Return the [X, Y] coordinate for the center point of the cell that contains the specified text.  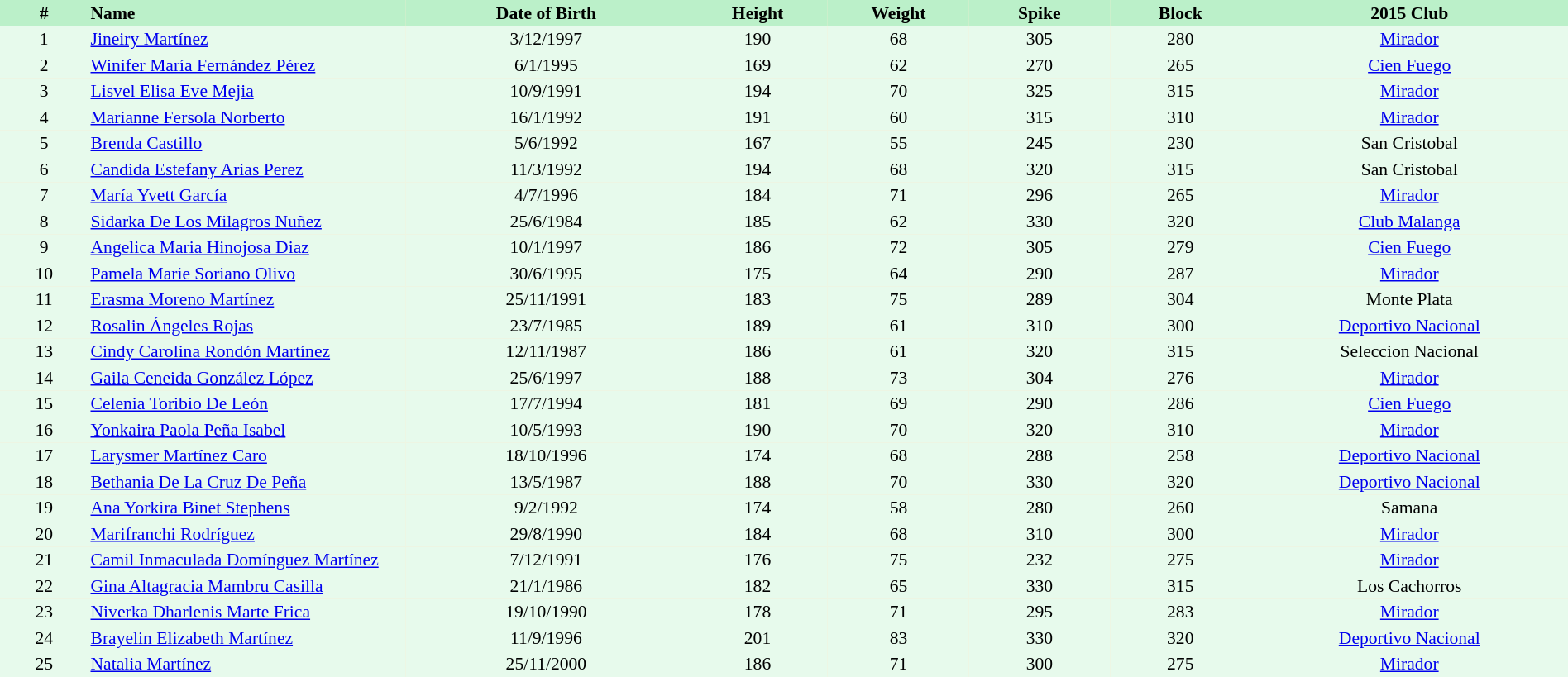
12 [44, 326]
287 [1180, 274]
13 [44, 352]
6/1/1995 [546, 65]
2015 Club [1409, 13]
Celenia Toribio De León [246, 403]
9/2/1992 [546, 508]
58 [898, 508]
Cindy Carolina Rondón Martínez [246, 352]
191 [758, 117]
10 [44, 274]
Weight [898, 13]
289 [1040, 299]
Yonkaira Paola Peña Isabel [246, 430]
11/9/1996 [546, 638]
65 [898, 586]
55 [898, 144]
4/7/1996 [546, 195]
73 [898, 378]
189 [758, 326]
Club Malanga [1409, 222]
275 [1180, 560]
182 [758, 586]
7/12/1991 [546, 560]
279 [1180, 248]
25/6/1997 [546, 378]
17 [44, 456]
24 [44, 638]
258 [1180, 456]
4 [44, 117]
21 [44, 560]
10/5/1993 [546, 430]
10/9/1991 [546, 91]
8 [44, 222]
Ana Yorkira Binet Stephens [246, 508]
6 [44, 169]
Los Cachorros [1409, 586]
169 [758, 65]
18/10/1996 [546, 456]
Angelica Maria Hinojosa Diaz [246, 248]
Sidarka De Los Milagros Nuñez [246, 222]
3/12/1997 [546, 40]
Gaila Ceneida González López [246, 378]
176 [758, 560]
16 [44, 430]
270 [1040, 65]
286 [1180, 403]
Date of Birth [546, 13]
181 [758, 403]
185 [758, 222]
22 [44, 586]
25/11/1991 [546, 299]
Height [758, 13]
260 [1180, 508]
1 [44, 40]
Brayelin Elizabeth Martínez [246, 638]
19 [44, 508]
Bethania De La Cruz De Peña [246, 482]
25/6/1984 [546, 222]
Winifer María Fernández Pérez [246, 65]
245 [1040, 144]
175 [758, 274]
11 [44, 299]
29/8/1990 [546, 534]
183 [758, 299]
30/6/1995 [546, 274]
10/1/1997 [546, 248]
201 [758, 638]
64 [898, 274]
14 [44, 378]
Marianne Fersola Norberto [246, 117]
María Yvett García [246, 195]
296 [1040, 195]
19/10/1990 [546, 612]
16/1/1992 [546, 117]
Larysmer Martínez Caro [246, 456]
167 [758, 144]
Lisvel Elisa Eve Mejia [246, 91]
# [44, 13]
Brenda Castillo [246, 144]
Monte Plata [1409, 299]
Rosalin Ángeles Rojas [246, 326]
23 [44, 612]
Niverka Dharlenis Marte Frica [246, 612]
295 [1040, 612]
Erasma Moreno Martínez [246, 299]
Block [1180, 13]
18 [44, 482]
11/3/1992 [546, 169]
Candida Estefany Arias Perez [246, 169]
69 [898, 403]
13/5/1987 [546, 482]
178 [758, 612]
276 [1180, 378]
283 [1180, 612]
288 [1040, 456]
Pamela Marie Soriano Olivo [246, 274]
15 [44, 403]
Marifranchi Rodríguez [246, 534]
Camil Inmaculada Domínguez Martínez [246, 560]
7 [44, 195]
3 [44, 91]
232 [1040, 560]
12/11/1987 [546, 352]
20 [44, 534]
Jineiry Martínez [246, 40]
325 [1040, 91]
72 [898, 248]
Samana [1409, 508]
17/7/1994 [546, 403]
230 [1180, 144]
5 [44, 144]
Gina Altagracia Mambru Casilla [246, 586]
Spike [1040, 13]
9 [44, 248]
Name [246, 13]
21/1/1986 [546, 586]
23/7/1985 [546, 326]
5/6/1992 [546, 144]
2 [44, 65]
Seleccion Nacional [1409, 352]
83 [898, 638]
60 [898, 117]
